Locate the cell with the specified text and output its [x, y] center coordinate. 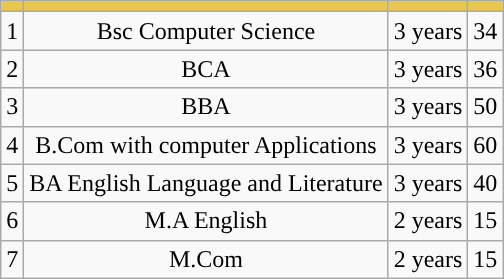
5 [12, 183]
7 [12, 259]
34 [486, 31]
B.Com with computer Applications [206, 145]
BA English Language and Literature [206, 183]
M.A English [206, 221]
4 [12, 145]
2 [12, 69]
40 [486, 183]
50 [486, 107]
BBA [206, 107]
6 [12, 221]
3 [12, 107]
1 [12, 31]
60 [486, 145]
M.Com [206, 259]
Bsc Computer Science [206, 31]
36 [486, 69]
BCA [206, 69]
